Search for the cell housing the specified text and yield its (x, y) center coordinate. 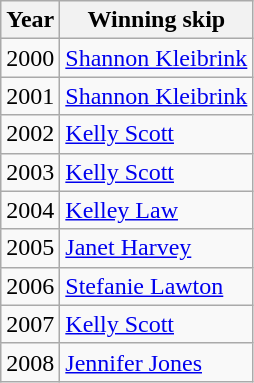
2003 (30, 172)
2006 (30, 286)
Winning skip (156, 20)
2007 (30, 324)
Kelley Law (156, 210)
Jennifer Jones (156, 362)
2008 (30, 362)
2005 (30, 248)
2004 (30, 210)
Stefanie Lawton (156, 286)
2000 (30, 58)
Year (30, 20)
Janet Harvey (156, 248)
2002 (30, 134)
2001 (30, 96)
